Detect which cell encompasses the target text, then output its [X, Y] center coordinate. 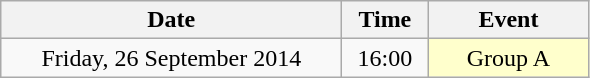
Group A [508, 58]
Date [172, 20]
Friday, 26 September 2014 [172, 58]
Event [508, 20]
Time [385, 20]
16:00 [385, 58]
